Scan for the cell matching the given text and deliver its (X, Y) coordinate at center. 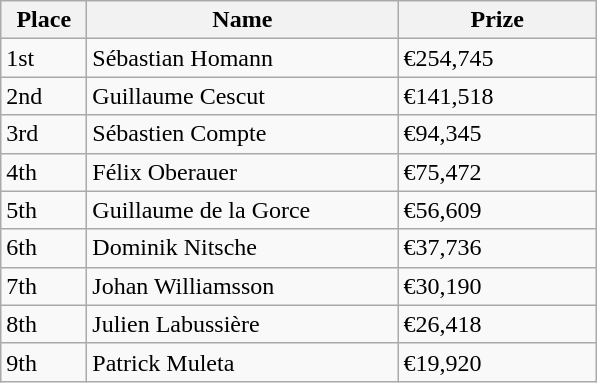
Patrick Muleta (242, 362)
Guillaume Cescut (242, 96)
Johan Williamsson (242, 286)
Félix Oberauer (242, 172)
9th (44, 362)
€94,345 (498, 134)
8th (44, 324)
€19,920 (498, 362)
€75,472 (498, 172)
Place (44, 20)
2nd (44, 96)
€26,418 (498, 324)
€37,736 (498, 248)
Sébastian Homann (242, 58)
Name (242, 20)
€56,609 (498, 210)
€141,518 (498, 96)
€254,745 (498, 58)
Prize (498, 20)
6th (44, 248)
3rd (44, 134)
Julien Labussière (242, 324)
Dominik Nitsche (242, 248)
€30,190 (498, 286)
Sébastien Compte (242, 134)
7th (44, 286)
Guillaume de la Gorce (242, 210)
5th (44, 210)
4th (44, 172)
1st (44, 58)
